Determine the (X, Y) coordinate at the center of the cell enclosing the given text.  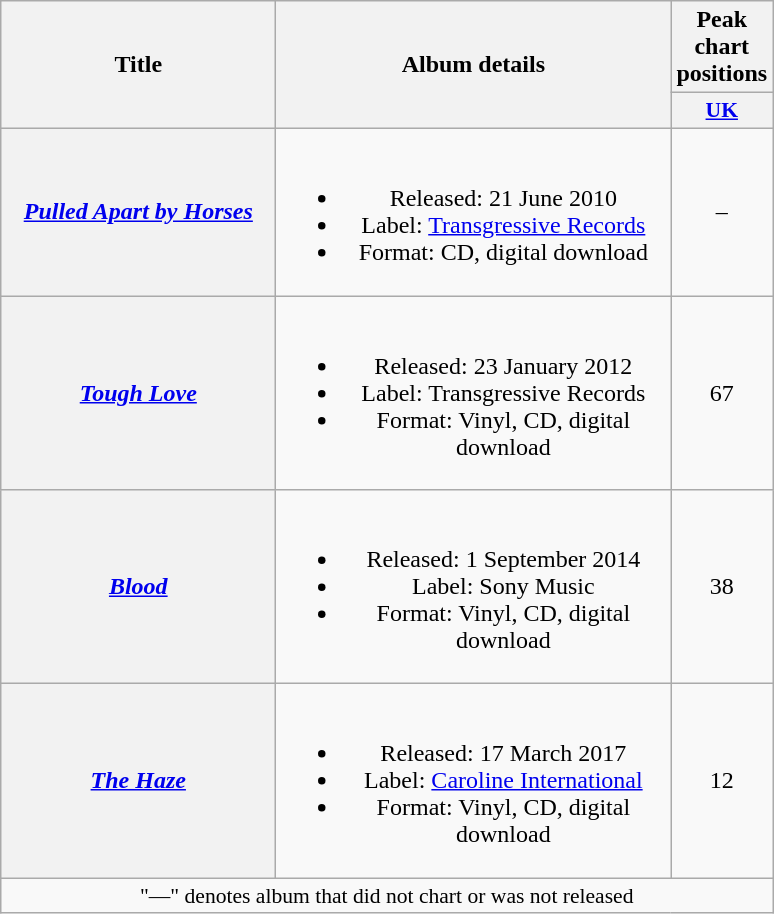
Released: 23 January 2012Label: Transgressive RecordsFormat: Vinyl, CD, digital download (474, 393)
38 (722, 587)
UK (722, 111)
Album details (474, 65)
Pulled Apart by Horses (138, 212)
Title (138, 65)
Released: 21 June 2010Label: Transgressive RecordsFormat: CD, digital download (474, 212)
Released: 1 September 2014Label: Sony MusicFormat: Vinyl, CD, digital download (474, 587)
67 (722, 393)
Blood (138, 587)
– (722, 212)
"—" denotes album that did not chart or was not released (387, 896)
The Haze (138, 781)
Peak chart positions (722, 47)
Tough Love (138, 393)
Released: 17 March 2017Label: Caroline InternationalFormat: Vinyl, CD, digital download (474, 781)
12 (722, 781)
